Identify which cell holds the provided text, then report its [X, Y] central coordinate. 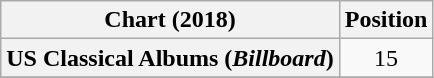
Chart (2018) [170, 20]
Position [386, 20]
US Classical Albums (Billboard) [170, 58]
15 [386, 58]
